Provide the [X, Y] coordinate of the cell's center where the given text is located.  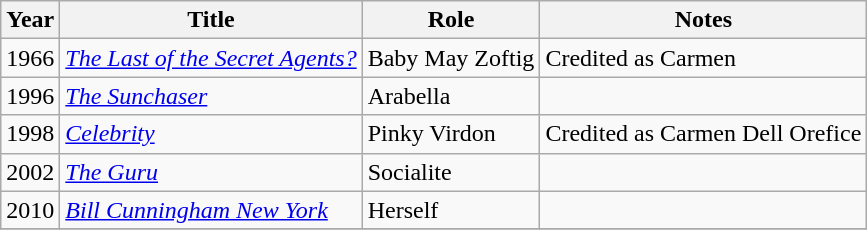
Arabella [451, 96]
The Sunchaser [211, 96]
The Guru [211, 172]
Credited as Carmen Dell Orefice [704, 134]
The Last of the Secret Agents? [211, 58]
2010 [30, 210]
Pinky Virdon [451, 134]
Credited as Carmen [704, 58]
1998 [30, 134]
2002 [30, 172]
Notes [704, 20]
Celebrity [211, 134]
Baby May Zoftig [451, 58]
1966 [30, 58]
Year [30, 20]
Socialite [451, 172]
Herself [451, 210]
1996 [30, 96]
Title [211, 20]
Role [451, 20]
Bill Cunningham New York [211, 210]
